Search for the cell housing the specified text and yield its (X, Y) center coordinate. 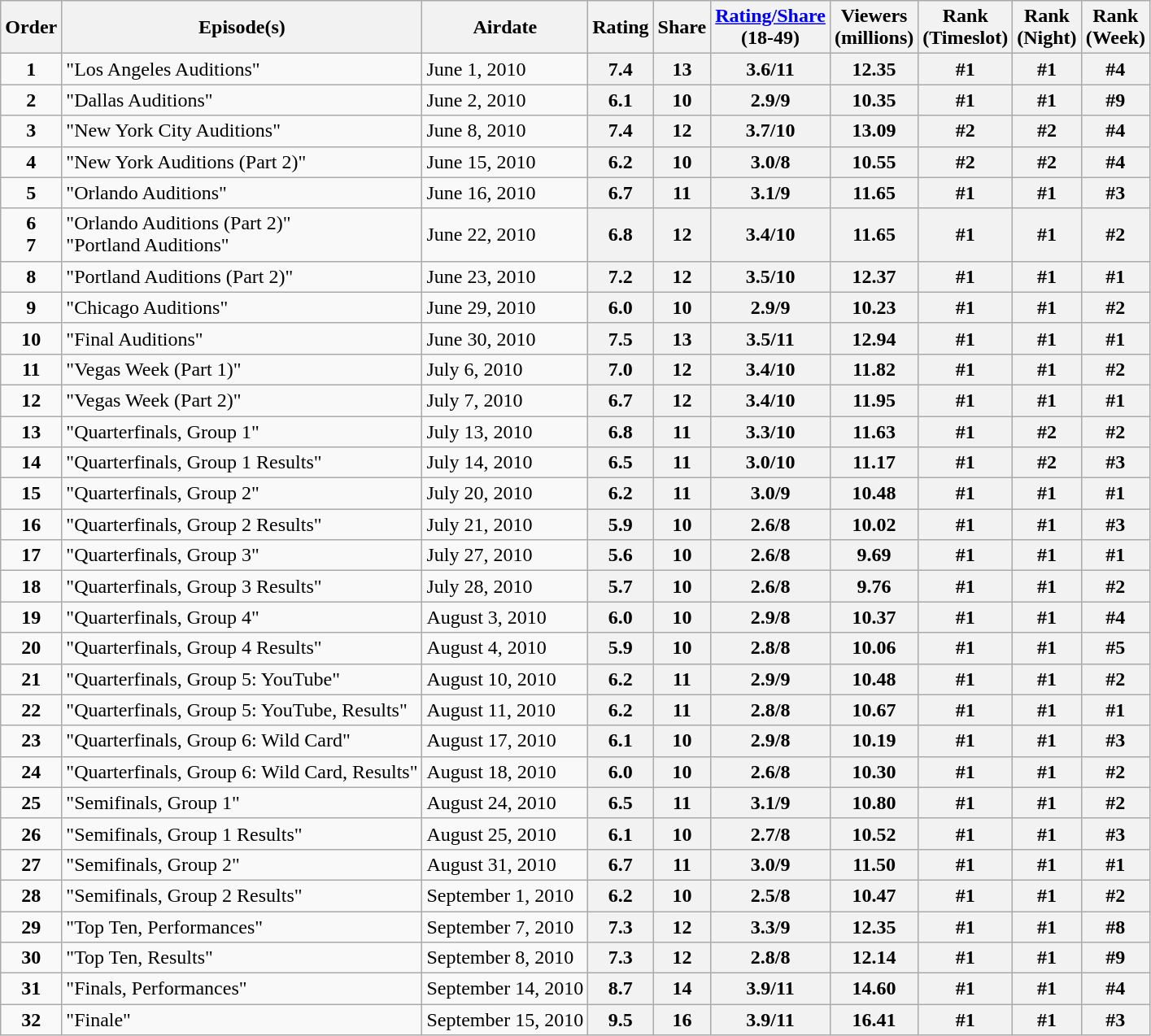
10.23 (874, 307)
Rating/Share(18-49) (771, 28)
August 11, 2010 (505, 710)
August 31, 2010 (505, 864)
Airdate (505, 28)
7.5 (621, 338)
7.0 (621, 369)
September 1, 2010 (505, 895)
"Orlando Auditions (Part 2)""Portland Auditions" (242, 234)
10.06 (874, 648)
19 (31, 617)
July 7, 2010 (505, 400)
20 (31, 648)
July 28, 2010 (505, 586)
Viewers(millions) (874, 28)
9 (31, 307)
"Semifinals, Group 2 Results" (242, 895)
29 (31, 926)
July 20, 2010 (505, 494)
2.7/8 (771, 834)
"Orlando Auditions" (242, 193)
25 (31, 803)
27 (31, 864)
Rank(Night) (1047, 28)
3 (31, 131)
June 16, 2010 (505, 193)
"Vegas Week (Part 1)" (242, 369)
10.30 (874, 772)
21 (31, 679)
22 (31, 710)
"New York City Auditions" (242, 131)
August 3, 2010 (505, 617)
"Quarterfinals, Group 4" (242, 617)
"Dallas Auditions" (242, 100)
"Top Ten, Results" (242, 958)
"Final Auditions" (242, 338)
Rating (621, 28)
3.0/8 (771, 162)
3.5/10 (771, 276)
"Finals, Performances" (242, 989)
June 22, 2010 (505, 234)
11.82 (874, 369)
10.35 (874, 100)
"Chicago Auditions" (242, 307)
"Finale" (242, 1020)
"Quarterfinals, Group 5: YouTube" (242, 679)
5.6 (621, 555)
July 13, 2010 (505, 432)
August 18, 2010 (505, 772)
"Semifinals, Group 2" (242, 864)
3.3/9 (771, 926)
"Quarterfinals, Group 5: YouTube, Results" (242, 710)
13.09 (874, 131)
9.69 (874, 555)
9.76 (874, 586)
June 30, 2010 (505, 338)
5 (31, 193)
32 (31, 1020)
10.02 (874, 525)
Rank(Timeslot) (966, 28)
2.5/8 (771, 895)
31 (31, 989)
30 (31, 958)
July 14, 2010 (505, 463)
June 8, 2010 (505, 131)
Rank(Week) (1115, 28)
11.95 (874, 400)
July 27, 2010 (505, 555)
#8 (1115, 926)
"Vegas Week (Part 2)" (242, 400)
"Portland Auditions (Part 2)" (242, 276)
8 (31, 276)
June 23, 2010 (505, 276)
5.7 (621, 586)
"Quarterfinals, Group 2 Results" (242, 525)
"Quarterfinals, Group 3" (242, 555)
July 21, 2010 (505, 525)
"Quarterfinals, Group 6: Wild Card" (242, 741)
23 (31, 741)
10.37 (874, 617)
"Los Angeles Auditions" (242, 69)
28 (31, 895)
10.67 (874, 710)
August 10, 2010 (505, 679)
"Quarterfinals, Group 6: Wild Card, Results" (242, 772)
10.52 (874, 834)
4 (31, 162)
12.37 (874, 276)
11.17 (874, 463)
"Quarterfinals, Group 4 Results" (242, 648)
"Semifinals, Group 1" (242, 803)
September 15, 2010 (505, 1020)
#5 (1115, 648)
3.0/10 (771, 463)
67 (31, 234)
"Semifinals, Group 1 Results" (242, 834)
18 (31, 586)
11.63 (874, 432)
1 (31, 69)
"Quarterfinals, Group 1" (242, 432)
September 7, 2010 (505, 926)
Share (682, 28)
7.2 (621, 276)
14.60 (874, 989)
3.3/10 (771, 432)
3.5/11 (771, 338)
Episode(s) (242, 28)
8.7 (621, 989)
August 25, 2010 (505, 834)
August 17, 2010 (505, 741)
June 15, 2010 (505, 162)
June 29, 2010 (505, 307)
2 (31, 100)
June 1, 2010 (505, 69)
10.80 (874, 803)
Order (31, 28)
3.6/11 (771, 69)
11.50 (874, 864)
"New York Auditions (Part 2)" (242, 162)
September 14, 2010 (505, 989)
10.55 (874, 162)
17 (31, 555)
26 (31, 834)
August 24, 2010 (505, 803)
"Quarterfinals, Group 2" (242, 494)
July 6, 2010 (505, 369)
August 4, 2010 (505, 648)
"Top Ten, Performances" (242, 926)
June 2, 2010 (505, 100)
12.94 (874, 338)
September 8, 2010 (505, 958)
15 (31, 494)
24 (31, 772)
10.19 (874, 741)
9.5 (621, 1020)
3.7/10 (771, 131)
"Quarterfinals, Group 1 Results" (242, 463)
12.14 (874, 958)
10.47 (874, 895)
16.41 (874, 1020)
"Quarterfinals, Group 3 Results" (242, 586)
